Find where the given text appears and provide that cell's center as (X, Y) coordinate. 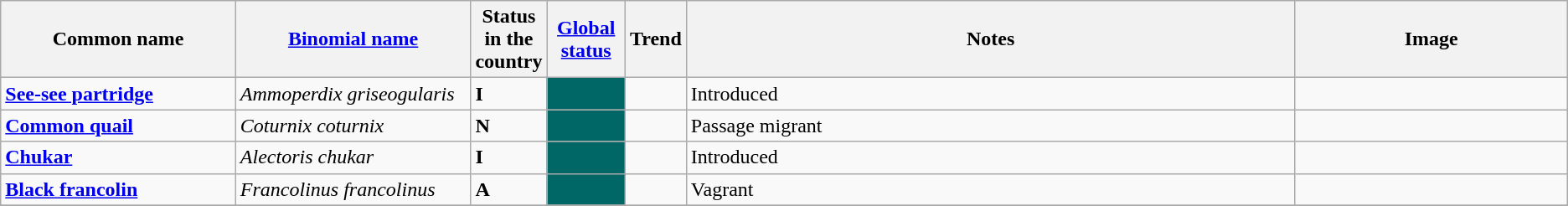
A (509, 189)
Coturnix coturnix (353, 126)
Ammoperdix griseogularis (353, 94)
Alectoris chukar (353, 157)
N (509, 126)
Black francolin (119, 189)
Notes (990, 39)
Francolinus francolinus (353, 189)
Global status (586, 39)
Vagrant (990, 189)
Trend (655, 39)
Status in the country (509, 39)
Image (1431, 39)
Binomial name (353, 39)
Chukar (119, 157)
Common name (119, 39)
Passage migrant (990, 126)
See-see partridge (119, 94)
Common quail (119, 126)
